Determine the (X, Y) coordinate at the center of the cell enclosing the given text.  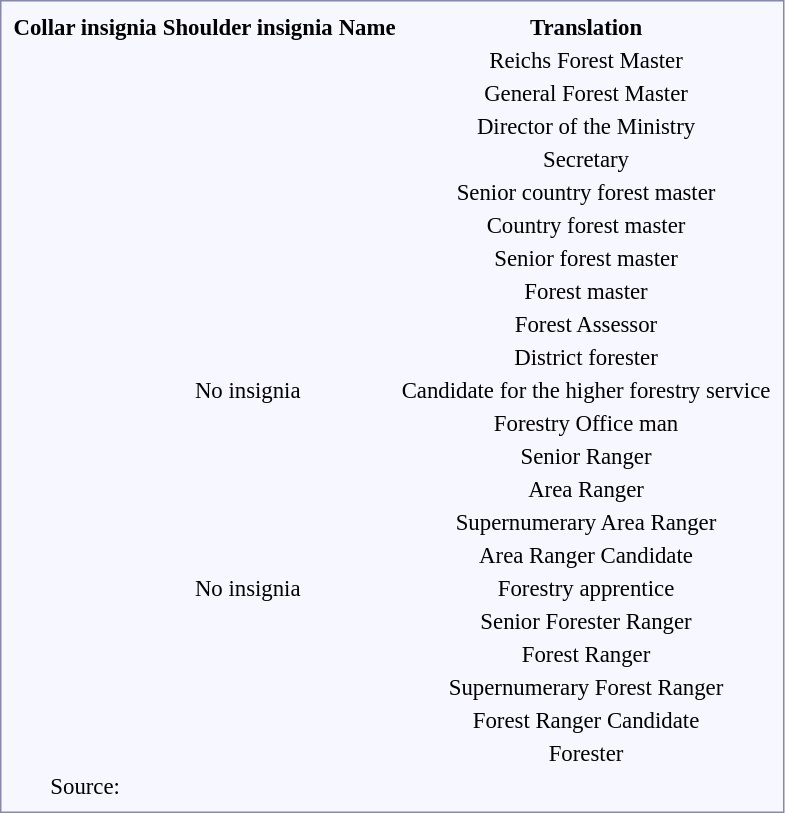
Forest master (586, 291)
Senior forest master (586, 258)
Area Ranger (586, 489)
Senior country forest master (586, 192)
Senior Ranger (586, 456)
General Forest Master (586, 93)
Translation (586, 27)
Secretary (586, 159)
Area Ranger Candidate (586, 555)
Supernumerary Area Ranger (586, 522)
Forestry apprentice (586, 588)
Senior Forester Ranger (586, 621)
Forest Assessor (586, 324)
Forest Ranger (586, 654)
Forester (586, 753)
Director of the Ministry (586, 126)
Country forest master (586, 225)
Supernumerary Forest Ranger (586, 687)
Shoulder insignia (248, 27)
Source: (85, 786)
Forest Ranger Candidate (586, 720)
Reichs Forest Master (586, 60)
Forestry Office man (586, 423)
District forester (586, 357)
Name (367, 27)
Candidate for the higher forestry service (586, 390)
Collar insignia (85, 27)
